Find where the given text appears and provide that cell's center as (X, Y) coordinate. 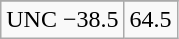
64.5 (150, 20)
UNC −38.5 (62, 20)
